Identify which cell holds the provided text, then report its (X, Y) central coordinate. 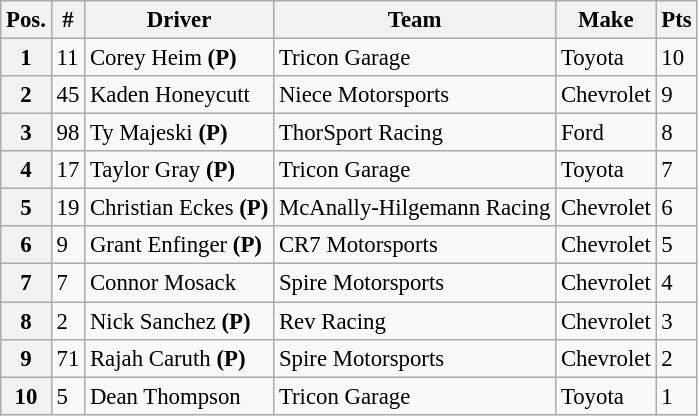
Kaden Honeycutt (180, 95)
# (68, 20)
Connor Mosack (180, 283)
98 (68, 133)
45 (68, 95)
11 (68, 58)
Taylor Gray (P) (180, 170)
Corey Heim (P) (180, 58)
71 (68, 358)
Driver (180, 20)
Dean Thompson (180, 396)
Rajah Caruth (P) (180, 358)
17 (68, 170)
Make (606, 20)
Nick Sanchez (P) (180, 321)
Pts (676, 20)
Team (415, 20)
Grant Enfinger (P) (180, 245)
Christian Eckes (P) (180, 208)
Pos. (26, 20)
Niece Motorsports (415, 95)
CR7 Motorsports (415, 245)
19 (68, 208)
McAnally-Hilgemann Racing (415, 208)
ThorSport Racing (415, 133)
Ford (606, 133)
Ty Majeski (P) (180, 133)
Rev Racing (415, 321)
